From the cell containing the given text, extract its center point as [X, Y] coordinate. 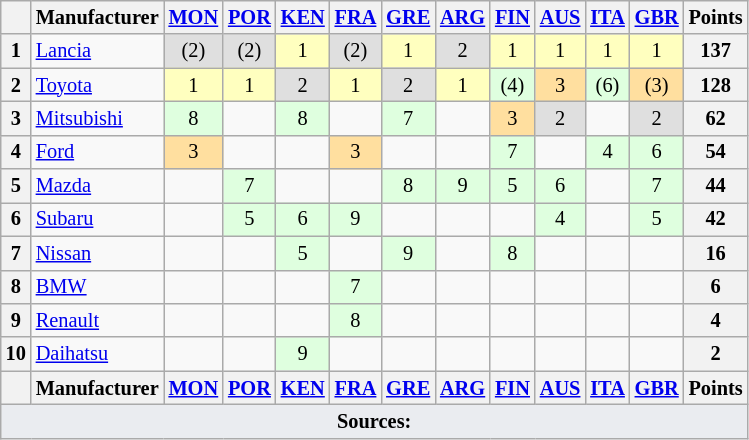
Toyota [98, 85]
44 [716, 186]
(6) [607, 85]
BMW [98, 287]
128 [716, 85]
Ford [98, 152]
Mitsubishi [98, 118]
Daihatsu [98, 354]
Lancia [98, 51]
Nissan [98, 253]
54 [716, 152]
62 [716, 118]
(4) [512, 85]
10 [16, 354]
137 [716, 51]
Mazda [98, 186]
Subaru [98, 219]
Sources: [374, 421]
(3) [657, 85]
16 [716, 253]
42 [716, 219]
Renault [98, 320]
